For the text-containing cell, return its midpoint in [X, Y] coordinate format. 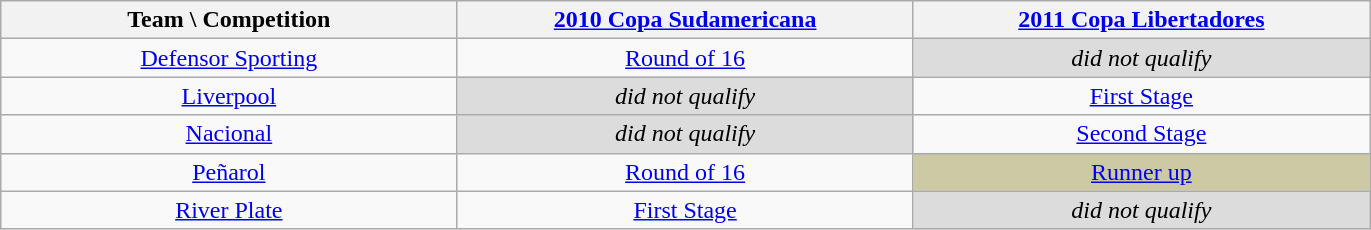
Liverpool [229, 96]
Team \ Competition [229, 20]
2011 Copa Libertadores [1141, 20]
Nacional [229, 134]
Peñarol [229, 172]
Second Stage [1141, 134]
Runner up [1141, 172]
2010 Copa Sudamericana [685, 20]
River Plate [229, 210]
Defensor Sporting [229, 58]
